Return [x, y] of the center of cell containing provided text 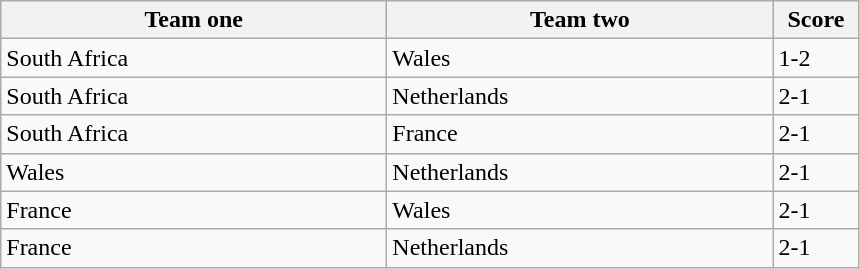
Score [816, 20]
1-2 [816, 58]
Team two [580, 20]
Team one [194, 20]
